Return [X, Y] of the center of cell containing provided text 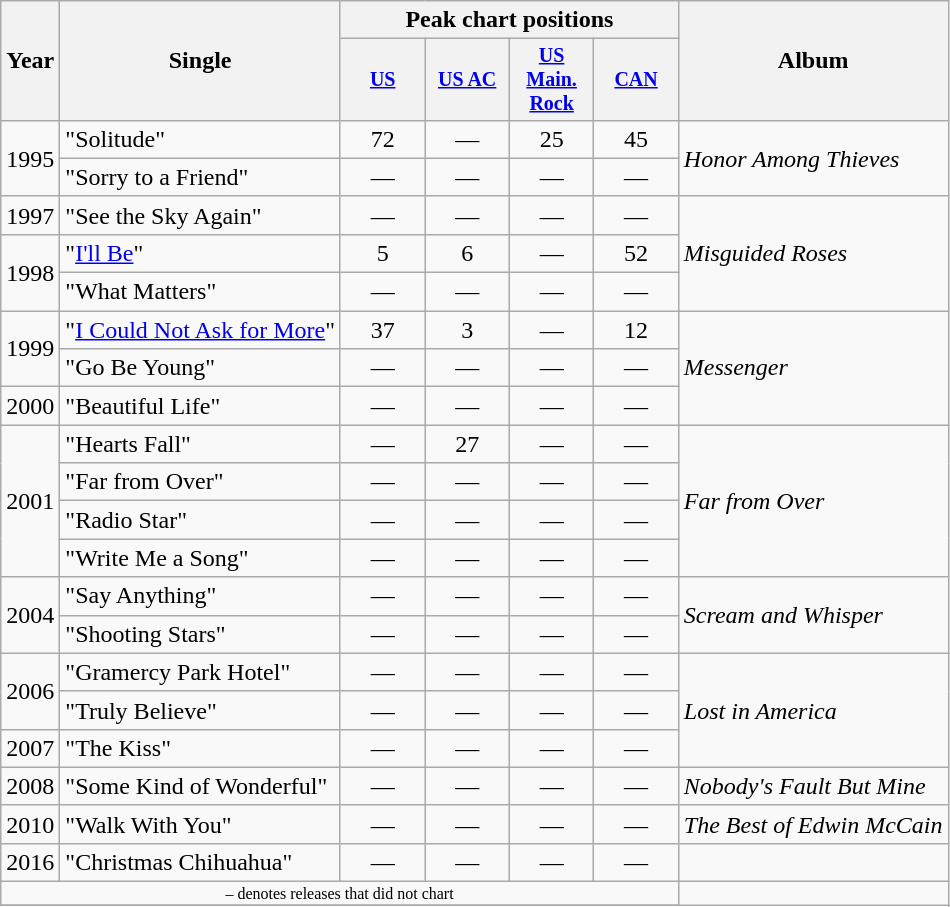
1997 [30, 215]
"Say Anything" [200, 596]
"Truly Believe" [200, 710]
2008 [30, 786]
2001 [30, 501]
Messenger [813, 368]
CAN [636, 80]
"Solitude" [200, 139]
"Go Be Young" [200, 368]
Single [200, 61]
US [382, 80]
2006 [30, 691]
US Main. Rock [551, 80]
"Christmas Chihuahua" [200, 862]
– denotes releases that did not chart [340, 894]
2010 [30, 824]
Misguided Roses [813, 253]
72 [382, 139]
"Some Kind of Wonderful" [200, 786]
Peak chart positions [509, 20]
52 [636, 253]
1998 [30, 272]
Scream and Whisper [813, 615]
3 [467, 330]
"Gramercy Park Hotel" [200, 672]
6 [467, 253]
"I Could Not Ask for More" [200, 330]
"Radio Star" [200, 520]
12 [636, 330]
2000 [30, 406]
Lost in America [813, 710]
2007 [30, 748]
"What Matters" [200, 292]
Album [813, 61]
"Walk With You" [200, 824]
"Beautiful Life" [200, 406]
Honor Among Thieves [813, 158]
1995 [30, 158]
37 [382, 330]
"See the Sky Again" [200, 215]
1999 [30, 349]
45 [636, 139]
"The Kiss" [200, 748]
2004 [30, 615]
"Shooting Stars" [200, 634]
5 [382, 253]
US AC [467, 80]
25 [551, 139]
27 [467, 444]
The Best of Edwin McCain [813, 824]
"Hearts Fall" [200, 444]
Nobody's Fault But Mine [813, 786]
2016 [30, 862]
"Sorry to a Friend" [200, 177]
Year [30, 61]
Far from Over [813, 501]
"Write Me a Song" [200, 558]
"I'll Be" [200, 253]
"Far from Over" [200, 482]
